For the text-containing cell, return its midpoint in (x, y) coordinate format. 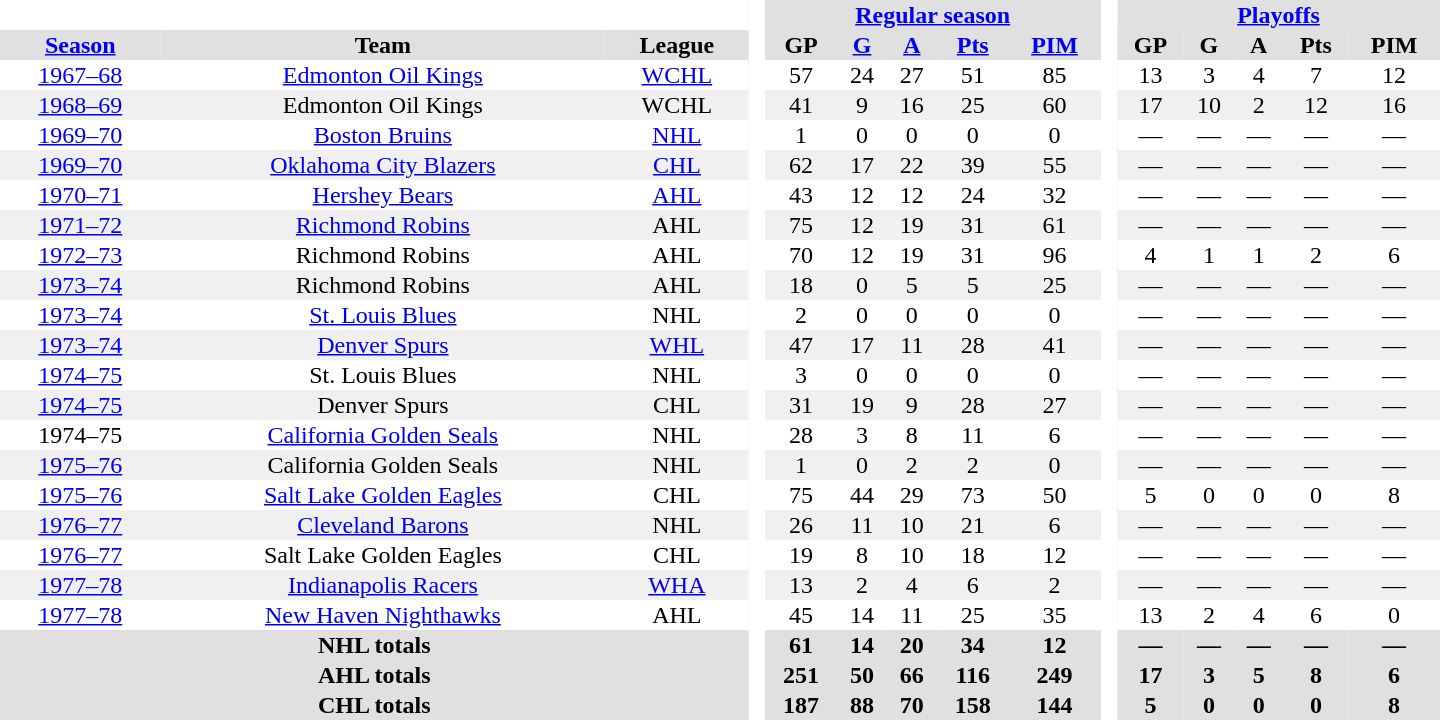
32 (1055, 195)
96 (1055, 255)
39 (973, 165)
55 (1055, 165)
Team (384, 45)
NHL totals (374, 645)
21 (973, 525)
1972–73 (80, 255)
Oklahoma City Blazers (384, 165)
29 (912, 495)
44 (862, 495)
League (676, 45)
1968–69 (80, 105)
1971–72 (80, 225)
Cleveland Barons (384, 525)
144 (1055, 705)
Hershey Bears (384, 195)
Indianapolis Racers (384, 585)
88 (862, 705)
47 (801, 345)
CHL totals (374, 705)
62 (801, 165)
26 (801, 525)
20 (912, 645)
85 (1055, 75)
Regular season (932, 15)
34 (973, 645)
7 (1316, 75)
116 (973, 675)
60 (1055, 105)
1967–68 (80, 75)
43 (801, 195)
73 (973, 495)
22 (912, 165)
45 (801, 615)
1970–71 (80, 195)
New Haven Nighthawks (384, 615)
51 (973, 75)
57 (801, 75)
251 (801, 675)
AHL totals (374, 675)
187 (801, 705)
Season (80, 45)
Playoffs (1278, 15)
WHL (676, 345)
249 (1055, 675)
158 (973, 705)
35 (1055, 615)
66 (912, 675)
Boston Bruins (384, 135)
WHA (676, 585)
